Determine the (X, Y) coordinate at the center of the cell enclosing the given text.  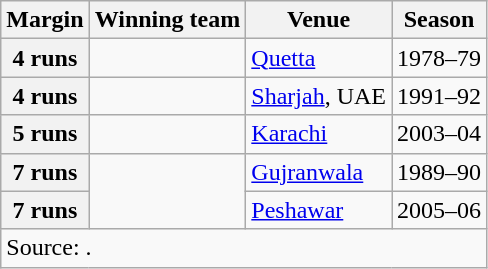
2003–04 (440, 134)
Season (440, 20)
Source: . (244, 248)
Gujranwala (319, 172)
2005–06 (440, 210)
Karachi (319, 134)
Peshawar (319, 210)
Sharjah, UAE (319, 96)
Venue (319, 20)
1989–90 (440, 172)
1991–92 (440, 96)
Margin (45, 20)
Quetta (319, 58)
1978–79 (440, 58)
Winning team (168, 20)
5 runs (45, 134)
